Provide the [X, Y] coordinate of the cell's center where the given text is located.  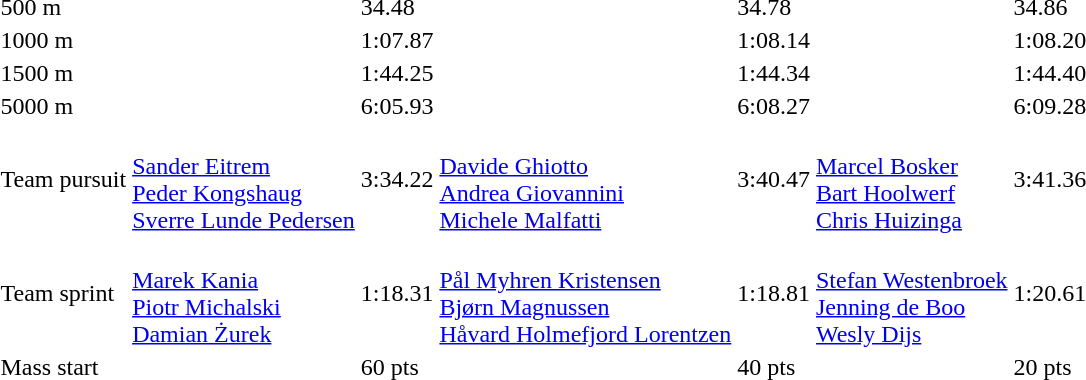
1:07.87 [397, 40]
1:18.81 [774, 294]
3:40.47 [774, 180]
3:34.22 [397, 180]
Marek KaniaPiotr MichalskiDamian Żurek [244, 294]
Pål Myhren KristensenBjørn MagnussenHåvard Holmefjord Lorentzen [586, 294]
1:18.31 [397, 294]
Marcel BoskerBart HoolwerfChris Huizinga [912, 180]
Stefan WestenbroekJenning de BooWesly Dijs [912, 294]
6:05.93 [397, 106]
1:44.34 [774, 73]
6:08.27 [774, 106]
1:44.25 [397, 73]
Sander EitremPeder KongshaugSverre Lunde Pedersen [244, 180]
Davide GhiottoAndrea GiovanniniMichele Malfatti [586, 180]
1:08.14 [774, 40]
